Provide the [X, Y] coordinate of the cell's center where the given text is located.  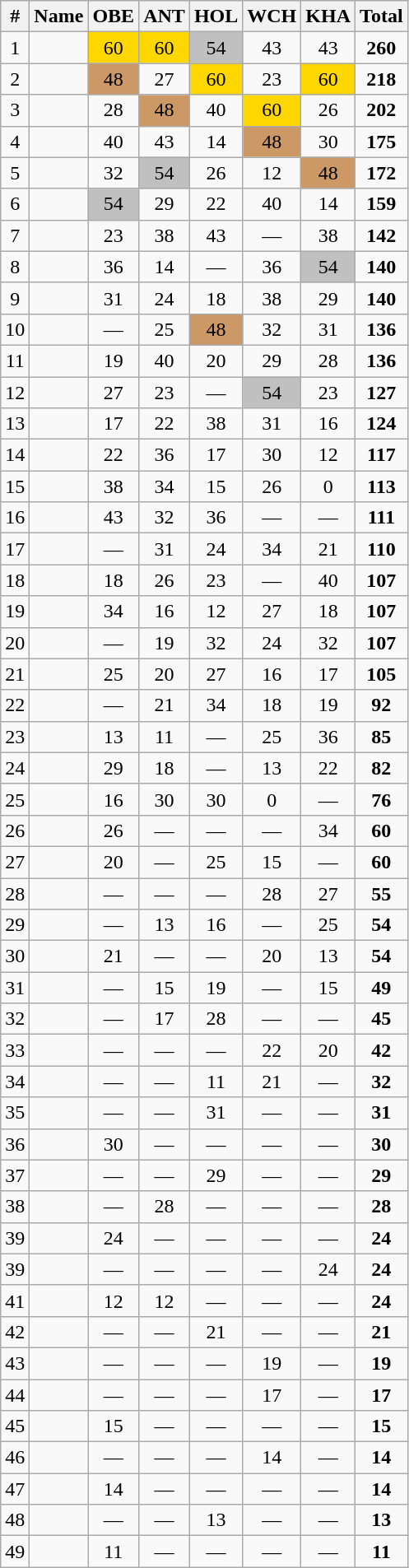
3 [15, 110]
35 [15, 1113]
Total [382, 16]
85 [382, 737]
113 [382, 486]
46 [15, 1458]
218 [382, 79]
7 [15, 235]
HOL [216, 16]
2 [15, 79]
8 [15, 267]
105 [382, 674]
5 [15, 173]
ANT [165, 16]
82 [382, 768]
WCH [272, 16]
55 [382, 893]
44 [15, 1395]
10 [15, 329]
37 [15, 1175]
260 [382, 48]
9 [15, 298]
KHA [328, 16]
# [15, 16]
142 [382, 235]
172 [382, 173]
117 [382, 455]
110 [382, 549]
OBE [114, 16]
175 [382, 142]
124 [382, 424]
1 [15, 48]
92 [382, 705]
76 [382, 799]
127 [382, 393]
202 [382, 110]
Name [59, 16]
111 [382, 518]
41 [15, 1300]
33 [15, 1050]
6 [15, 204]
4 [15, 142]
47 [15, 1489]
159 [382, 204]
